Provide the (x, y) coordinate of the cell's center where the given text is located.  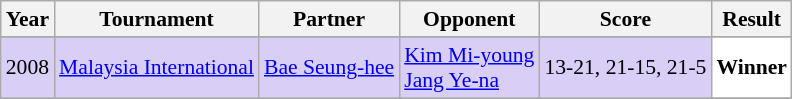
Score (625, 19)
Year (28, 19)
Malaysia International (156, 68)
2008 (28, 68)
Opponent (469, 19)
Bae Seung-hee (329, 68)
Tournament (156, 19)
Winner (752, 68)
Partner (329, 19)
Result (752, 19)
13-21, 21-15, 21-5 (625, 68)
Kim Mi-young Jang Ye-na (469, 68)
